Determine the (X, Y) coordinate at the center of the cell enclosing the given text.  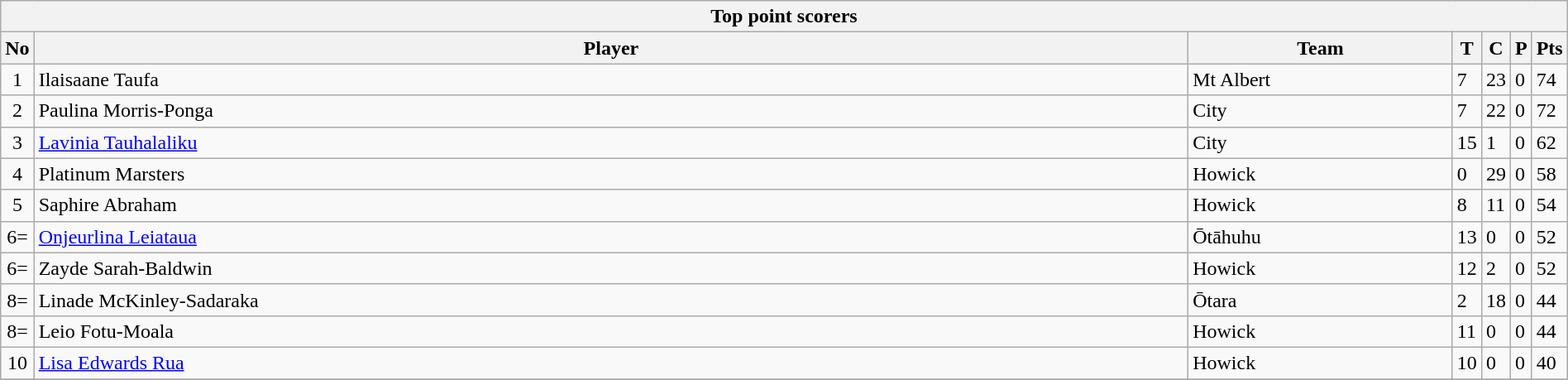
Player (611, 48)
62 (1550, 142)
C (1495, 48)
13 (1467, 237)
15 (1467, 142)
58 (1550, 174)
No (17, 48)
3 (17, 142)
Zayde Sarah-Baldwin (611, 268)
8 (1467, 205)
Team (1321, 48)
72 (1550, 111)
Leio Fotu-Moala (611, 331)
54 (1550, 205)
18 (1495, 300)
4 (17, 174)
Saphire Abraham (611, 205)
Top point scorers (784, 17)
29 (1495, 174)
Platinum Marsters (611, 174)
Paulina Morris-Ponga (611, 111)
5 (17, 205)
Ōtāhuhu (1321, 237)
12 (1467, 268)
Mt Albert (1321, 79)
Linade McKinley-Sadaraka (611, 300)
Lisa Edwards Rua (611, 363)
Ilaisaane Taufa (611, 79)
Pts (1550, 48)
Onjeurlina Leiataua (611, 237)
Ōtara (1321, 300)
23 (1495, 79)
T (1467, 48)
Lavinia Tauhalaliku (611, 142)
74 (1550, 79)
40 (1550, 363)
P (1521, 48)
22 (1495, 111)
